For the text-containing cell, return its midpoint in (X, Y) coordinate format. 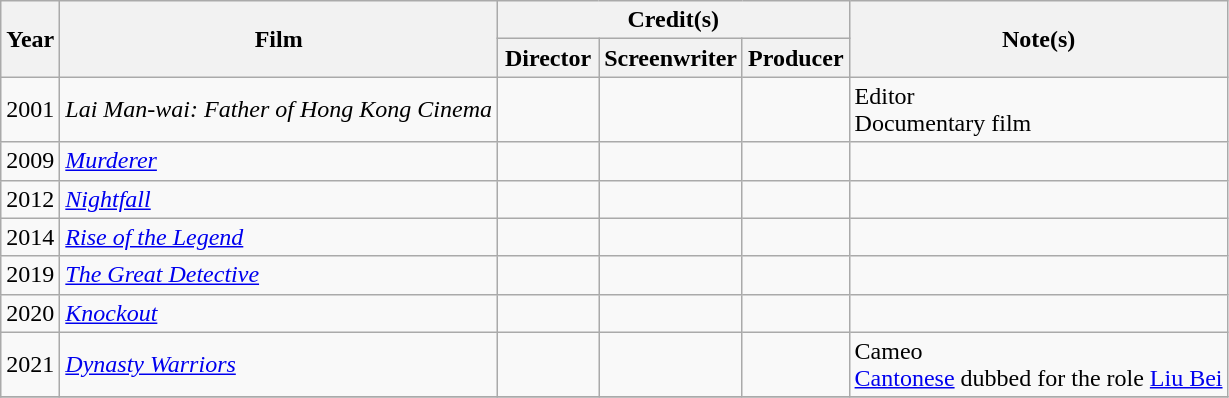
Film (279, 39)
The Great Detective (279, 275)
Director (548, 58)
2014 (30, 237)
Credit(s) (674, 20)
2020 (30, 313)
2021 (30, 364)
Screenwriter (671, 58)
Lai Man-wai: Father of Hong Kong Cinema (279, 110)
2001 (30, 110)
Year (30, 39)
2012 (30, 199)
2019 (30, 275)
EditorDocumentary film (1038, 110)
Note(s) (1038, 39)
Nightfall (279, 199)
CameoCantonese dubbed for the role Liu Bei (1038, 364)
Knockout (279, 313)
Murderer (279, 161)
Rise of the Legend (279, 237)
Dynasty Warriors (279, 364)
2009 (30, 161)
Producer (796, 58)
